Determine the (X, Y) coordinate at the center of the cell enclosing the given text.  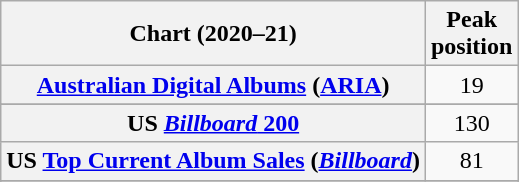
Australian Digital Albums (ARIA) (214, 85)
130 (471, 123)
US Billboard 200 (214, 123)
Chart (2020–21) (214, 34)
Peakposition (471, 34)
US Top Current Album Sales (Billboard) (214, 161)
81 (471, 161)
19 (471, 85)
